Pinpoint the cell where the given text exists, returning its (X, Y) midpoint coordinate. 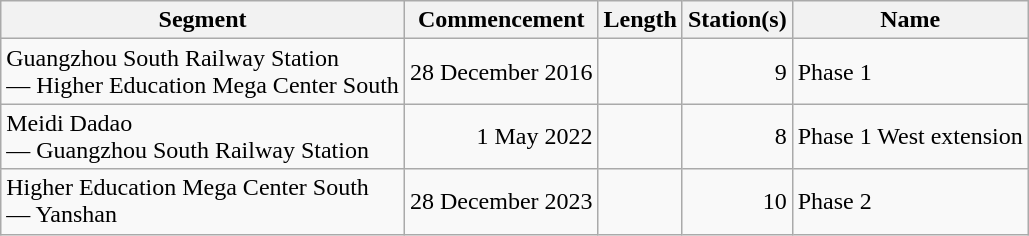
Higher Education Mega Center South — Yanshan (203, 202)
Commencement (501, 20)
Meidi Dadao — Guangzhou South Railway Station (203, 136)
Name (910, 20)
Station(s) (737, 20)
28 December 2016 (501, 72)
Phase 1 (910, 72)
Phase 2 (910, 202)
Guangzhou South Railway Station — Higher Education Mega Center South (203, 72)
28 December 2023 (501, 202)
Segment (203, 20)
9 (737, 72)
Length (640, 20)
10 (737, 202)
1 May 2022 (501, 136)
8 (737, 136)
Phase 1 West extension (910, 136)
